From the cell containing the given text, extract its center point as [X, Y] coordinate. 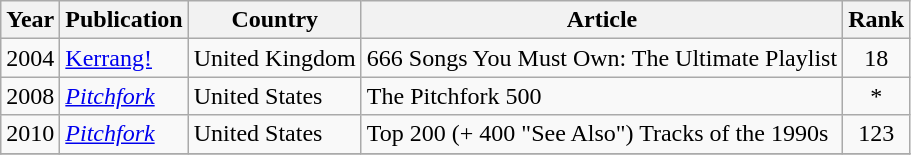
Publication [124, 20]
Top 200 (+ 400 "See Also") Tracks of the 1990s [602, 134]
2010 [30, 134]
Article [602, 20]
The Pitchfork 500 [602, 96]
2004 [30, 58]
Rank [876, 20]
Country [274, 20]
18 [876, 58]
United Kingdom [274, 58]
666 Songs You Must Own: The Ultimate Playlist [602, 58]
2008 [30, 96]
* [876, 96]
Kerrang! [124, 58]
123 [876, 134]
Year [30, 20]
